Capture the cell that displays the provided text and extract its (X, Y) central coordinate. 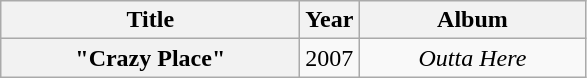
2007 (330, 58)
Album (472, 20)
Year (330, 20)
Outta Here (472, 58)
"Crazy Place" (150, 58)
Title (150, 20)
